Scan for the cell matching the given text and deliver its [x, y] coordinate at center. 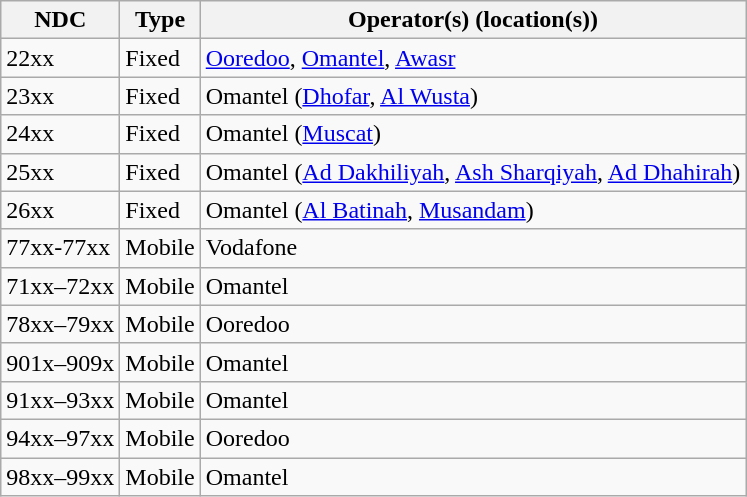
26xx [60, 210]
Omantel (Dhofar, Al Wusta) [473, 96]
77xx-77xx [60, 248]
91xx–93xx [60, 400]
98xx–99xx [60, 477]
NDC [60, 20]
Omantel (Ad Dakhiliyah, Ash Sharqiyah, Ad Dhahirah) [473, 172]
78xx–79xx [60, 324]
Omantel (Al Batinah, Musandam) [473, 210]
94xx–97xx [60, 438]
23xx [60, 96]
24xx [60, 134]
22xx [60, 58]
Ooredoo, Omantel, Awasr [473, 58]
Omantel (Muscat) [473, 134]
901x–909x [60, 362]
71xx–72xx [60, 286]
25xx [60, 172]
Operator(s) (location(s)) [473, 20]
Vodafone [473, 248]
Type [160, 20]
